Determine the [X, Y] coordinate at the center of the cell enclosing the given text.  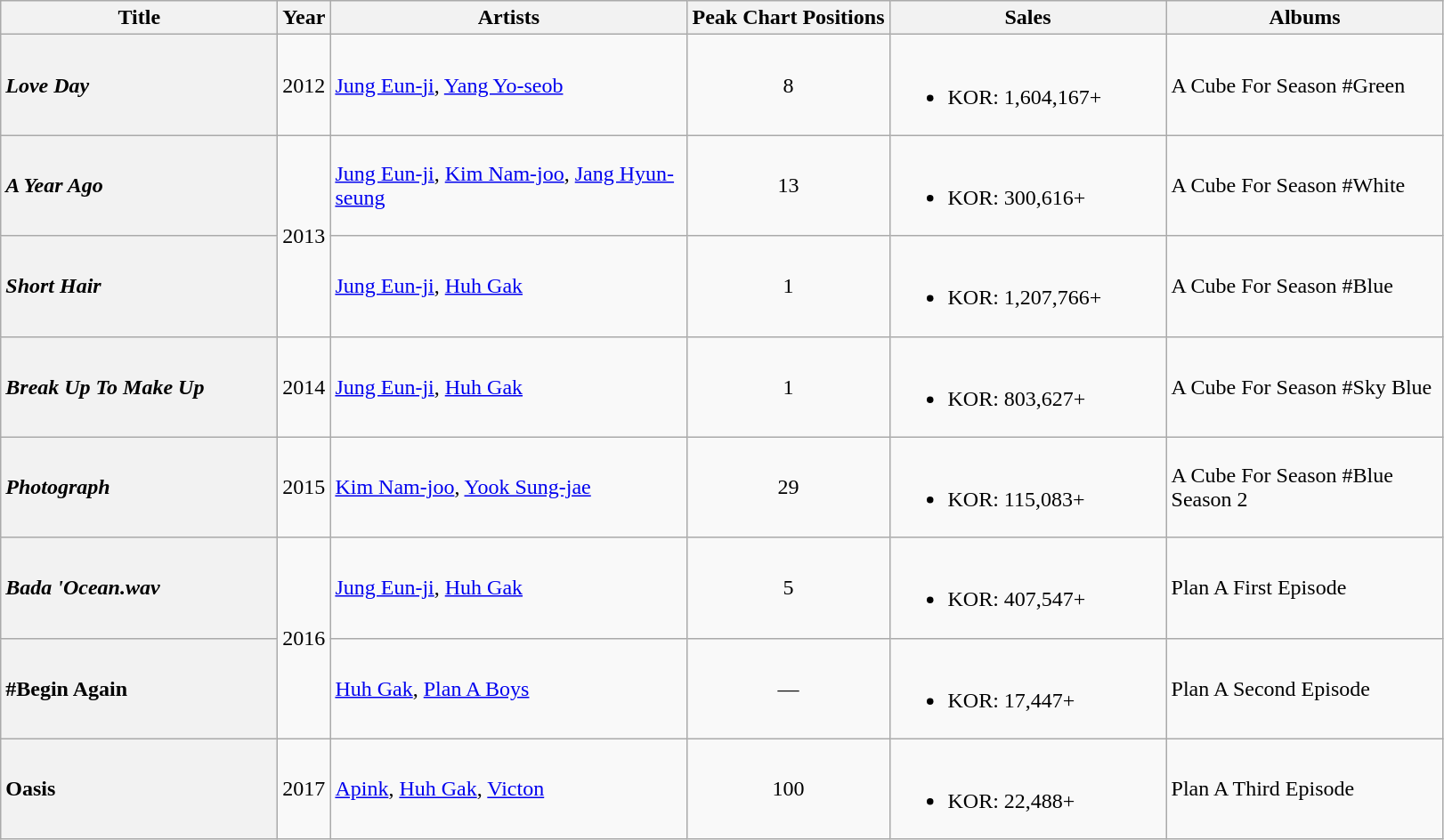
A Cube For Season #Blue [1305, 287]
Break Up To Make Up [139, 386]
KOR: 1,604,167+ [1027, 85]
A Year Ago [139, 185]
Oasis [139, 788]
Bada 'Ocean.wav [139, 587]
2014 [304, 386]
Short Hair [139, 287]
Albums [1305, 18]
A Cube For Season #Blue Season 2 [1305, 488]
13 [789, 185]
Plan A Second Episode [1305, 689]
Apink, Huh Gak, Victon [509, 788]
Year [304, 18]
A Cube For Season #Green [1305, 85]
KOR: 115,083+ [1027, 488]
5 [789, 587]
KOR: 803,627+ [1027, 386]
8 [789, 85]
2016 [304, 638]
Photograph [139, 488]
Title [139, 18]
Plan A First Episode [1305, 587]
KOR: 17,447+ [1027, 689]
Peak Chart Positions [789, 18]
Jung Eun-ji, Yang Yo-seob [509, 85]
Artists [509, 18]
2017 [304, 788]
— [789, 689]
Jung Eun-ji, Kim Nam-joo, Jang Hyun-seung [509, 185]
2015 [304, 488]
2012 [304, 85]
Huh Gak, Plan A Boys [509, 689]
Sales [1027, 18]
A Cube For Season #Sky Blue [1305, 386]
100 [789, 788]
Love Day [139, 85]
Plan A Third Episode [1305, 788]
KOR: 1,207,766+ [1027, 287]
A Cube For Season #White [1305, 185]
KOR: 300,616+ [1027, 185]
Kim Nam-joo, Yook Sung-jae [509, 488]
KOR: 22,488+ [1027, 788]
#Begin Again [139, 689]
KOR: 407,547+ [1027, 587]
2013 [304, 236]
29 [789, 488]
